For the text-containing cell, return its midpoint in [X, Y] coordinate format. 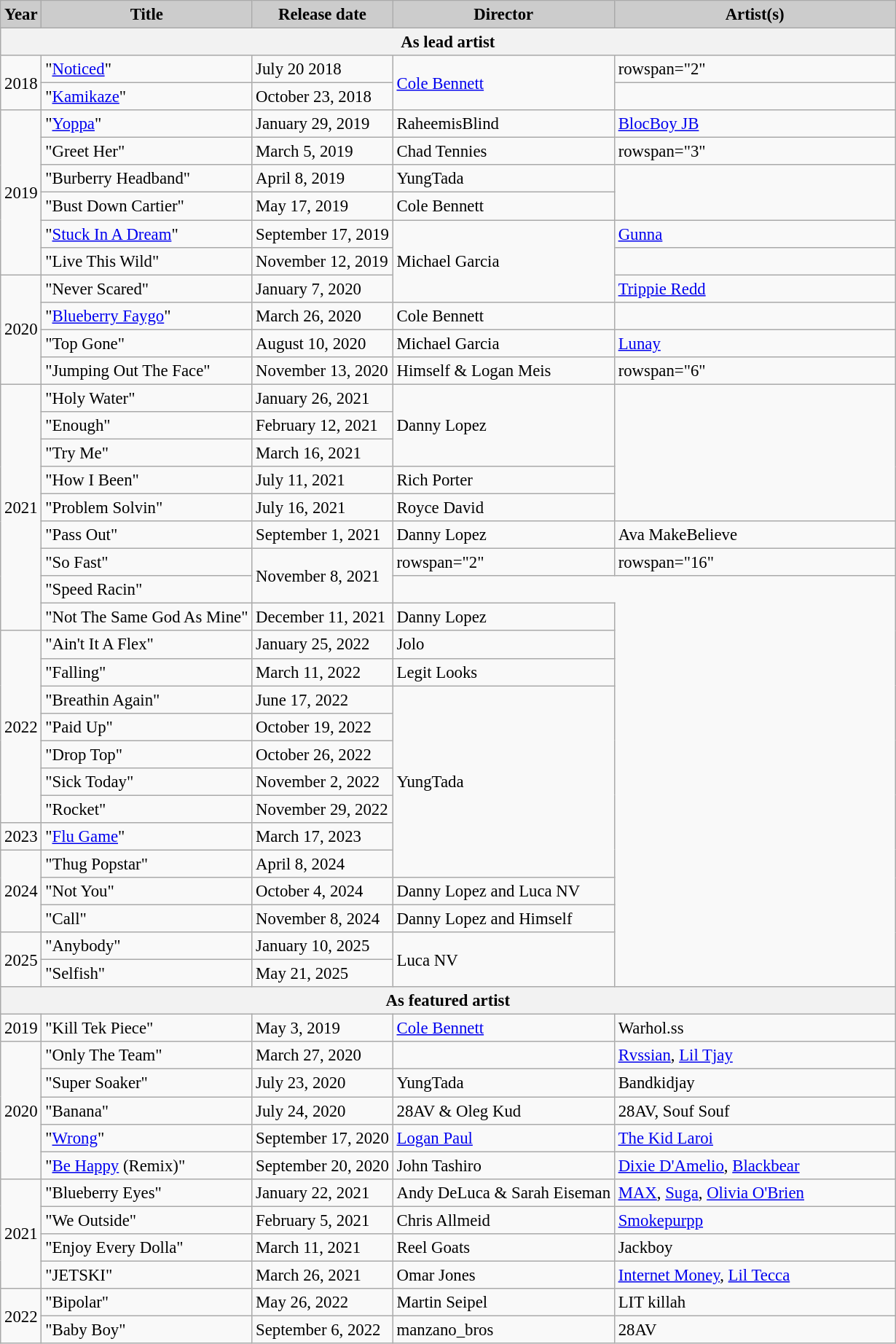
Jackboy [755, 1248]
Internet Money, Lil Tecca [755, 1275]
"Blueberry Faygo" [147, 316]
28AV, Souf Souf [755, 1111]
Year [21, 15]
Bandkidjay [755, 1083]
Director [503, 15]
"Burberry Headband" [147, 179]
"Anybody" [147, 946]
May 17, 2019 [322, 206]
February 12, 2021 [322, 426]
"Kamikaze" [147, 97]
rowspan="16" [755, 563]
May 26, 2022 [322, 1302]
Artist(s) [755, 15]
"Paid Up" [147, 727]
"Not You" [147, 891]
"So Fast" [147, 563]
Gunna [755, 234]
"Problem Solvin" [147, 508]
September 17, 2019 [322, 234]
"Kill Tek Piece" [147, 1028]
October 26, 2022 [322, 754]
"Greet Her" [147, 152]
November 12, 2019 [322, 261]
August 10, 2020 [322, 343]
January 10, 2025 [322, 946]
"Blueberry Eyes" [147, 1192]
"Jumping Out The Face" [147, 371]
"Speed Racin" [147, 590]
"Try Me" [147, 453]
"Holy Water" [147, 398]
"Banana" [147, 1111]
May 21, 2025 [322, 974]
November 8, 2024 [322, 919]
"Rocket" [147, 809]
October 23, 2018 [322, 97]
rowspan="6" [755, 371]
Chris Allmeid [503, 1220]
September 20, 2020 [322, 1165]
John Tashiro [503, 1165]
"Live This Wild" [147, 261]
Jolo [503, 645]
Warhol.ss [755, 1028]
2024 [21, 891]
2018 [21, 83]
Himself & Logan Meis [503, 371]
"Never Scared" [147, 289]
Trippie Redd [755, 289]
"Only The Team" [147, 1056]
"Selfish" [147, 974]
January 26, 2021 [322, 398]
BlocBoy JB [755, 124]
February 5, 2021 [322, 1220]
The Kid Laroi [755, 1138]
"We Outside" [147, 1220]
"Thug Popstar" [147, 864]
Legit Looks [503, 672]
"Flu Game" [147, 837]
March 26, 2020 [322, 316]
Title [147, 15]
May 3, 2019 [322, 1028]
RaheemisBlind [503, 124]
"Yoppa" [147, 124]
rowspan="3" [755, 152]
November 29, 2022 [322, 809]
Omar Jones [503, 1275]
September 17, 2020 [322, 1138]
July 24, 2020 [322, 1111]
"Noticed" [147, 69]
March 27, 2020 [322, 1056]
Danny Lopez and Luca NV [503, 891]
Andy DeLuca & Sarah Eiseman [503, 1192]
"Drop Top" [147, 754]
Rvssian, Lil Tjay [755, 1056]
Rich Porter [503, 480]
"Stuck In A Dream" [147, 234]
July 20 2018 [322, 69]
March 11, 2021 [322, 1248]
April 8, 2019 [322, 179]
March 17, 2023 [322, 837]
Logan Paul [503, 1138]
"Wrong" [147, 1138]
November 8, 2021 [322, 576]
2025 [21, 959]
"Bipolar" [147, 1302]
"Top Gone" [147, 343]
"Breathin Again" [147, 700]
Dixie D'Amelio, Blackbear [755, 1165]
"Not The Same God As Mine" [147, 617]
July 11, 2021 [322, 480]
March 26, 2021 [322, 1275]
Smokepurpp [755, 1220]
March 16, 2021 [322, 453]
manzano_bros [503, 1329]
July 23, 2020 [322, 1083]
June 17, 2022 [322, 700]
March 11, 2022 [322, 672]
"Pass Out" [147, 535]
"JETSKI" [147, 1275]
November 13, 2020 [322, 371]
January 22, 2021 [322, 1192]
Reel Goats [503, 1248]
As lead artist [448, 42]
September 6, 2022 [322, 1329]
"Sick Today" [147, 782]
28AV & Oleg Kud [503, 1111]
January 29, 2019 [322, 124]
"How I Been" [147, 480]
January 25, 2022 [322, 645]
December 11, 2021 [322, 617]
Release date [322, 15]
MAX, Suga, Olivia O'Brien [755, 1192]
"Super Soaker" [147, 1083]
"Falling" [147, 672]
Ava MakeBelieve [755, 535]
September 1, 2021 [322, 535]
November 2, 2022 [322, 782]
28AV [755, 1329]
March 5, 2019 [322, 152]
"Ain't It A Flex" [147, 645]
July 16, 2021 [322, 508]
Luca NV [503, 959]
October 4, 2024 [322, 891]
October 19, 2022 [322, 727]
Chad Tennies [503, 152]
LIT killah [755, 1302]
As featured artist [448, 1001]
January 7, 2020 [322, 289]
"Baby Boy" [147, 1329]
"Be Happy (Remix)" [147, 1165]
"Enough" [147, 426]
Royce David [503, 508]
"Bust Down Cartier" [147, 206]
2023 [21, 837]
April 8, 2024 [322, 864]
"Call" [147, 919]
Lunay [755, 343]
"Enjoy Every Dolla" [147, 1248]
Martin Seipel [503, 1302]
Danny Lopez and Himself [503, 919]
